Search for the cell housing the specified text and yield its [x, y] center coordinate. 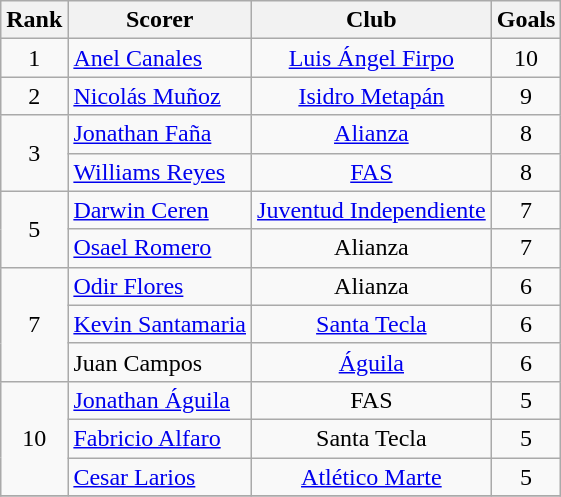
Odir Flores [160, 286]
9 [526, 96]
Nicolás Muñoz [160, 96]
Williams Reyes [160, 172]
Águila [372, 362]
Luis Ángel Firpo [372, 58]
Cesar Larios [160, 477]
Darwin Ceren [160, 210]
Kevin Santamaria [160, 324]
Scorer [160, 20]
Club [372, 20]
1 [34, 58]
2 [34, 96]
Atlético Marte [372, 477]
Anel Canales [160, 58]
Osael Romero [160, 248]
Fabricio Alfaro [160, 438]
Juventud Independiente [372, 210]
Jonathan Águila [160, 400]
Rank [34, 20]
Goals [526, 20]
3 [34, 153]
Juan Campos [160, 362]
Isidro Metapán [372, 96]
Jonathan Faña [160, 134]
